Find where the given text appears and provide that cell's center as (x, y) coordinate. 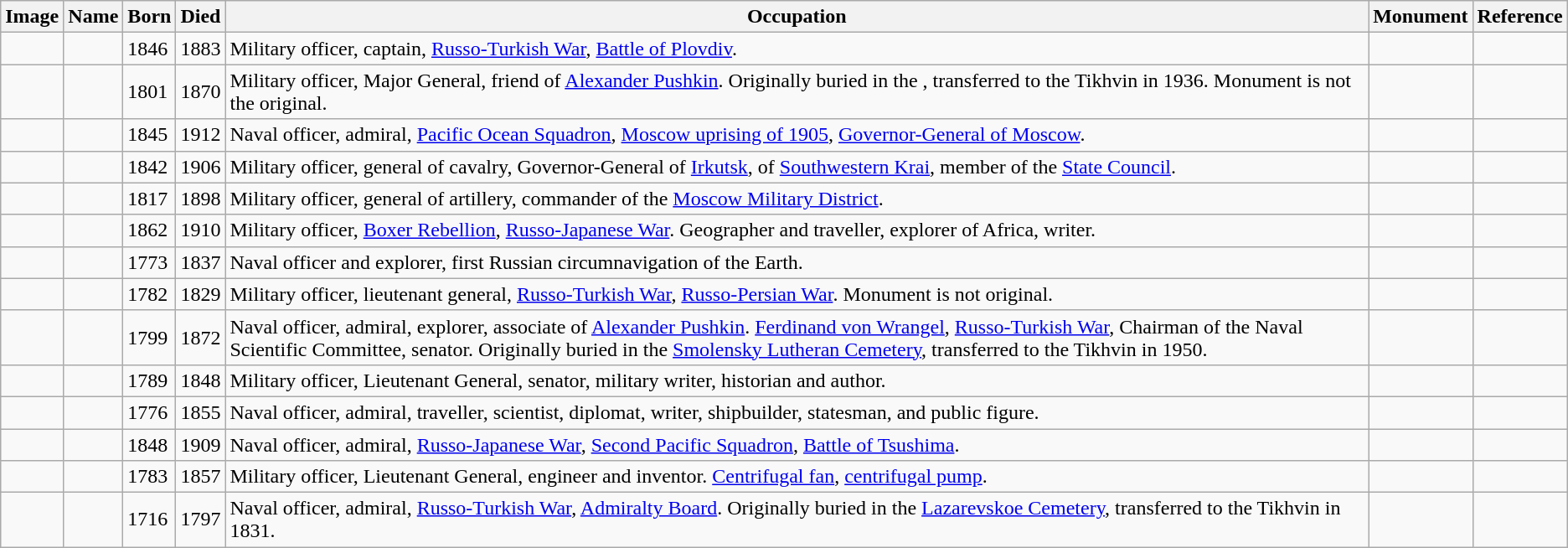
1855 (201, 412)
Military officer, captain, Russo-Turkish War, Battle of Plovdiv. (797, 49)
1797 (201, 520)
1837 (201, 262)
Military officer, Lieutenant General, senator, military writer, historian and author. (797, 380)
Military officer, Boxer Rebellion, Russo-Japanese War. Geographer and traveller, explorer of Africa, writer. (797, 230)
Died (201, 17)
1799 (149, 337)
1789 (149, 380)
1912 (201, 135)
1817 (149, 199)
1906 (201, 167)
Military officer, Lieutenant General, engineer and inventor. Centrifugal fan, centrifugal pump. (797, 477)
1862 (149, 230)
Monument (1421, 17)
1782 (149, 294)
1776 (149, 412)
Naval officer, admiral, Pacific Ocean Squadron, Moscow uprising of 1905, Governor-General of Moscow. (797, 135)
Born (149, 17)
Military officer, general of artillery, commander of the Moscow Military District. (797, 199)
Naval officer, admiral, Russo-Japanese War, Second Pacific Squadron, Battle of Tsushima. (797, 445)
1872 (201, 337)
1801 (149, 92)
Naval officer, admiral, traveller, scientist, diplomat, writer, shipbuilder, statesman, and public figure. (797, 412)
1909 (201, 445)
1846 (149, 49)
Military officer, lieutenant general, Russo-Turkish War, Russo-Persian War. Monument is not original. (797, 294)
Reference (1519, 17)
1883 (201, 49)
1829 (201, 294)
1716 (149, 520)
1910 (201, 230)
1773 (149, 262)
Name (94, 17)
1845 (149, 135)
1842 (149, 167)
Naval officer and explorer, first Russian circumnavigation of the Earth. (797, 262)
1783 (149, 477)
Military officer, general of cavalry, Governor-General of Irkutsk, of Southwestern Krai, member of the State Council. (797, 167)
Occupation (797, 17)
1857 (201, 477)
Image (32, 17)
1898 (201, 199)
Naval officer, admiral, Russo-Turkish War, Admiralty Board. Originally buried in the Lazarevskoe Cemetery, transferred to the Tikhvin in 1831. (797, 520)
1870 (201, 92)
